Return the [X, Y] coordinate for the center point of the cell that contains the specified text.  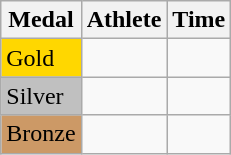
Silver [41, 96]
Gold [41, 58]
Time [199, 20]
Athlete [124, 20]
Medal [41, 20]
Bronze [41, 134]
